Extract the [X, Y] coordinate from the center of the cell holding the provided text.  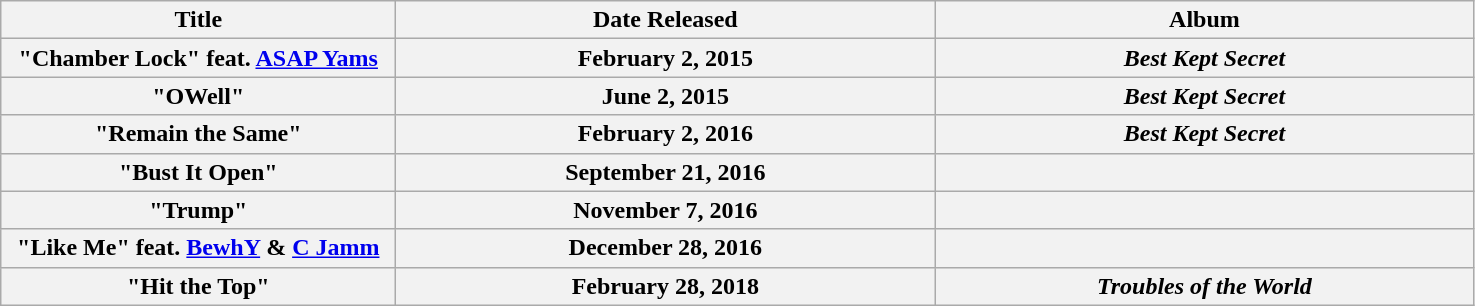
Album [1204, 20]
Date Released [666, 20]
"Remain the Same" [198, 134]
September 21, 2016 [666, 172]
February 2, 2016 [666, 134]
June 2, 2015 [666, 96]
December 28, 2016 [666, 248]
February 28, 2018 [666, 286]
"Hit the Top" [198, 286]
"Like Me" feat. BewhY & C Jamm [198, 248]
Title [198, 20]
"Chamber Lock" feat. ASAP Yams [198, 58]
"Trump" [198, 210]
"Bust It Open" [198, 172]
"OWell" [198, 96]
November 7, 2016 [666, 210]
February 2, 2015 [666, 58]
Troubles of the World [1204, 286]
